Find where the given text appears and provide that cell's center as (x, y) coordinate. 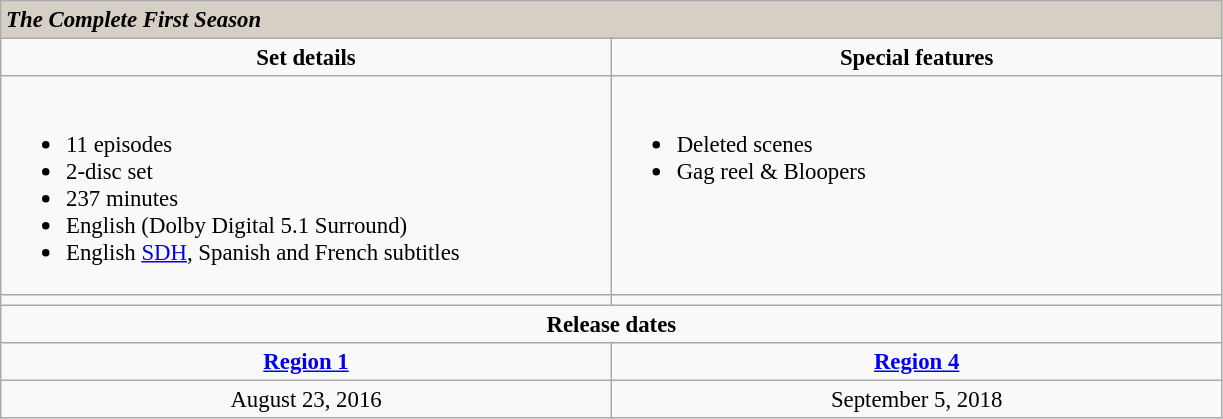
Region 1 (306, 361)
Deleted scenesGag reel & Bloopers (916, 185)
The Complete First Season (612, 20)
Release dates (612, 324)
August 23, 2016 (306, 399)
September 5, 2018 (916, 399)
11 episodes2-disc set237 minutesEnglish (Dolby Digital 5.1 Surround)English SDH, Spanish and French subtitles (306, 185)
Set details (306, 58)
Special features (916, 58)
Region 4 (916, 361)
